Return the (X, Y) coordinate for the center point of the cell that contains the specified text.  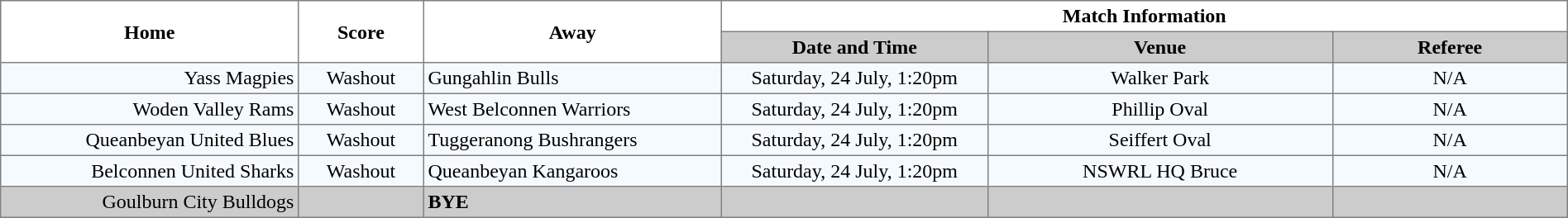
Yass Magpies (150, 78)
Goulburn City Bulldogs (150, 202)
Queanbeyan Kangaroos (572, 171)
Venue (1159, 47)
Phillip Oval (1159, 109)
Referee (1450, 47)
Home (150, 31)
Match Information (1145, 17)
Tuggeranong Bushrangers (572, 140)
NSWRL HQ Bruce (1159, 171)
BYE (572, 202)
Woden Valley Rams (150, 109)
Belconnen United Sharks (150, 171)
Gungahlin Bulls (572, 78)
Walker Park (1159, 78)
Date and Time (854, 47)
Seiffert Oval (1159, 140)
West Belconnen Warriors (572, 109)
Queanbeyan United Blues (150, 140)
Away (572, 31)
Score (361, 31)
